From the cell containing the given text, extract its center point as [X, Y] coordinate. 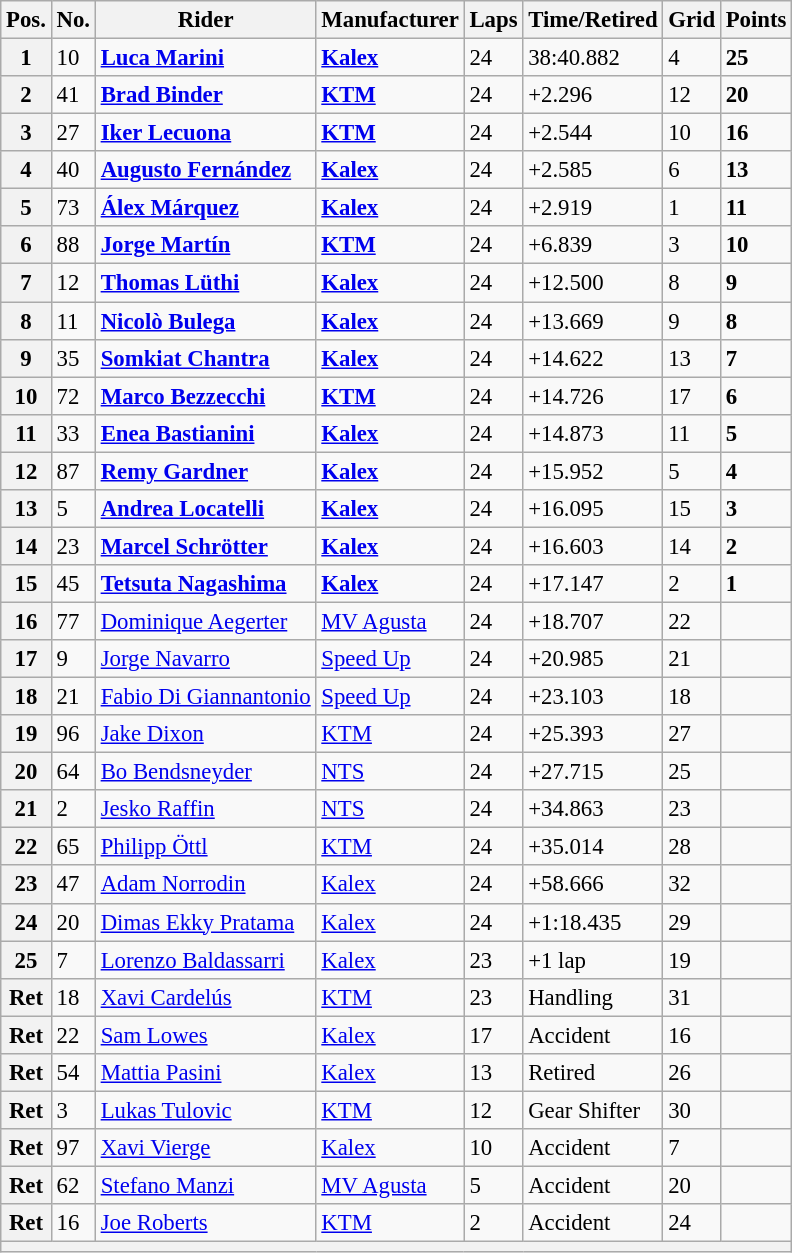
+1 lap [593, 960]
Xavi Vierge [206, 1148]
72 [73, 396]
+2.585 [593, 170]
54 [73, 1073]
Time/Retired [593, 20]
32 [692, 885]
96 [73, 734]
Remy Gardner [206, 471]
97 [73, 1148]
No. [73, 20]
47 [73, 885]
+35.014 [593, 847]
Brad Binder [206, 95]
+34.863 [593, 809]
Xavi Cardelús [206, 997]
41 [73, 95]
+1:18.435 [593, 922]
30 [692, 1110]
+2.544 [593, 133]
Andrea Locatelli [206, 509]
64 [73, 772]
+23.103 [593, 697]
Somkiat Chantra [206, 358]
26 [692, 1073]
Pos. [26, 20]
Rider [206, 20]
+15.952 [593, 471]
Sam Lowes [206, 1035]
Stefano Manzi [206, 1185]
+27.715 [593, 772]
Luca Marini [206, 58]
+6.839 [593, 245]
+25.393 [593, 734]
Adam Norrodin [206, 885]
Joe Roberts [206, 1223]
+14.622 [593, 358]
65 [73, 847]
Marcel Schrötter [206, 546]
Grid [692, 20]
Fabio Di Giannantonio [206, 697]
Jorge Navarro [206, 659]
+2.919 [593, 208]
+16.603 [593, 546]
Retired [593, 1073]
31 [692, 997]
+16.095 [593, 509]
Iker Lecuona [206, 133]
40 [73, 170]
35 [73, 358]
+18.707 [593, 621]
29 [692, 922]
Philipp Öttl [206, 847]
+14.873 [593, 433]
Laps [494, 20]
Dimas Ekky Pratama [206, 922]
38:40.882 [593, 58]
77 [73, 621]
Manufacturer [390, 20]
+20.985 [593, 659]
28 [692, 847]
73 [73, 208]
62 [73, 1185]
Augusto Fernández [206, 170]
Marco Bezzecchi [206, 396]
Lorenzo Baldassarri [206, 960]
+58.666 [593, 885]
+17.147 [593, 584]
87 [73, 471]
Points [756, 20]
Tetsuta Nagashima [206, 584]
Dominique Aegerter [206, 621]
88 [73, 245]
Thomas Lüthi [206, 283]
Álex Márquez [206, 208]
Jake Dixon [206, 734]
45 [73, 584]
+14.726 [593, 396]
Enea Bastianini [206, 433]
Gear Shifter [593, 1110]
+2.296 [593, 95]
+12.500 [593, 283]
Mattia Pasini [206, 1073]
Nicolò Bulega [206, 321]
Jesko Raffin [206, 809]
Lukas Tulovic [206, 1110]
Bo Bendsneyder [206, 772]
+13.669 [593, 321]
Jorge Martín [206, 245]
Handling [593, 997]
33 [73, 433]
